Search for the cell housing the specified text and yield its (x, y) center coordinate. 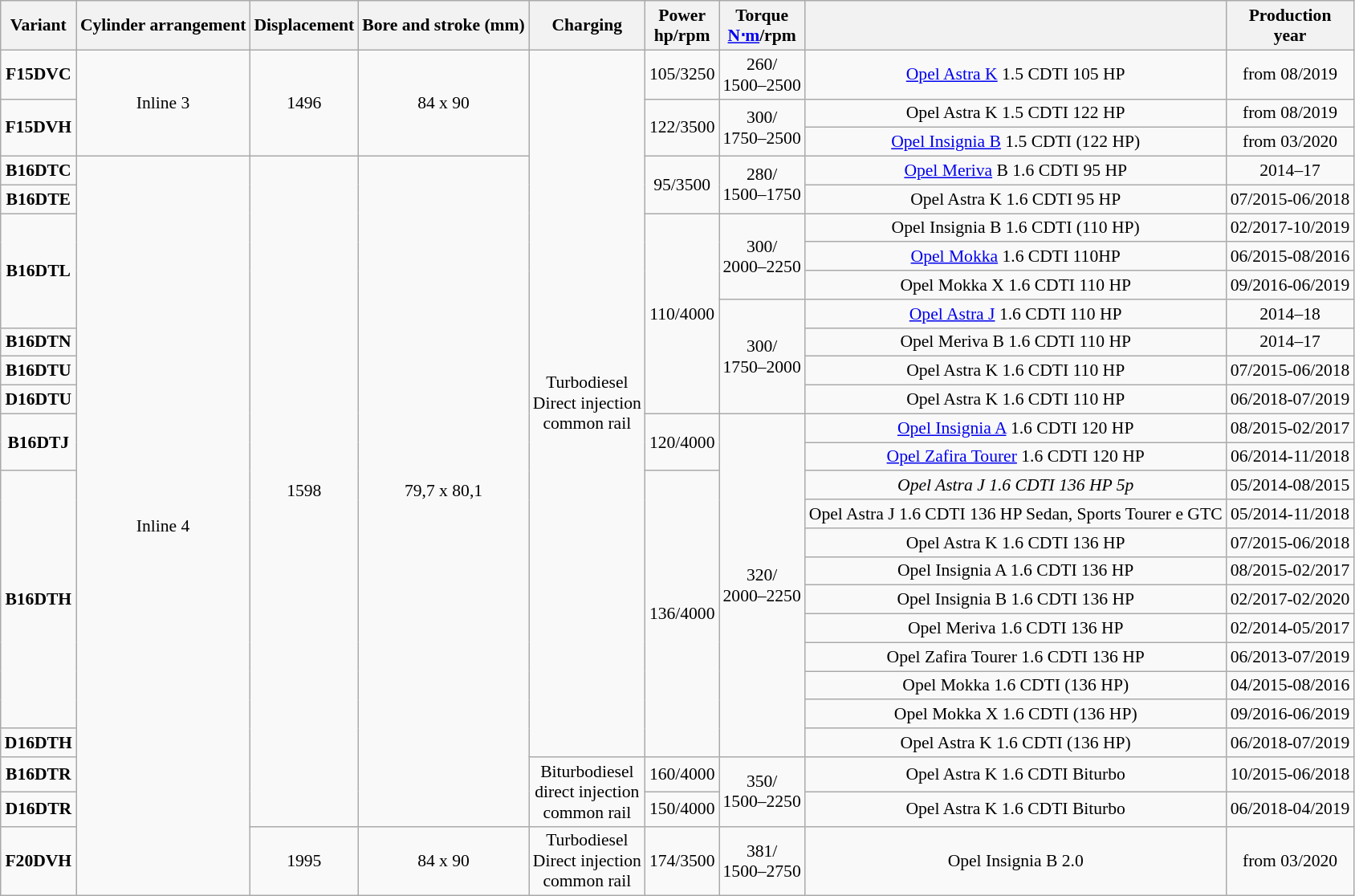
95/3500 (682, 185)
Opel Insignia A 1.6 CDTI 136 HP (1016, 571)
Opel Astra K 1.5 CDTI 122 HP (1016, 113)
Biturbodieseldirect injectioncommon rail (588, 792)
F15DVC (39, 74)
B16DTC (39, 171)
B16DTE (39, 199)
B16DTU (39, 371)
Power hp/rpm (682, 26)
300/2000–2250 (763, 257)
1496 (303, 103)
Opel Mokka X 1.6 CDTI (136 HP) (1016, 715)
D16DTH (39, 743)
Inline 3 (164, 103)
120/4000 (682, 442)
Opel Astra K 1.5 CDTI 105 HP (1016, 74)
Opel Insignia B 2.0 (1016, 861)
320/2000–2250 (763, 585)
F15DVH (39, 127)
B16DTN (39, 342)
02/2017-10/2019 (1291, 228)
Opel Insignia A 1.6 CDTI 120 HP (1016, 428)
06/2015-08/2016 (1291, 257)
Opel Zafira Tourer 1.6 CDTI 120 HP (1016, 457)
79,7 x 80,1 (443, 491)
D16DTU (39, 400)
260/1500–2500 (763, 74)
10/2015-06/2018 (1291, 774)
Cylinder arrangement (164, 26)
Displacement (303, 26)
TorqueN⋅m/rpm (763, 26)
174/3500 (682, 861)
350/1500–2250 (763, 792)
05/2014-11/2018 (1291, 514)
280/1500–1750 (763, 185)
105/3250 (682, 74)
Opel Insignia B 1.5 CDTI (122 HP) (1016, 142)
Variant (39, 26)
Opel Astra K 1.6 CDTI 136 HP (1016, 543)
Opel Insignia B 1.6 CDTI 136 HP (1016, 600)
136/4000 (682, 614)
300/1750–2000 (763, 356)
160/4000 (682, 774)
B16DTR (39, 774)
Opel Meriva B 1.6 CDTI 95 HP (1016, 171)
1995 (303, 861)
B16DTJ (39, 442)
Opel Meriva 1.6 CDTI 136 HP (1016, 629)
Inline 4 (164, 527)
Bore and stroke (mm) (443, 26)
B16DTH (39, 601)
1598 (303, 491)
2014–18 (1291, 314)
Opel Mokka X 1.6 CDTI 110 HP (1016, 285)
Opel Astra J 1.6 CDTI 110 HP (1016, 314)
150/4000 (682, 809)
Opel Astra J 1.6 CDTI 136 HP 5p (1016, 486)
B16DTL (39, 271)
381/1500–2750 (763, 861)
Opel Insignia B 1.6 CDTI (110 HP) (1016, 228)
Opel Zafira Tourer 1.6 CDTI 136 HP (1016, 657)
02/2014-05/2017 (1291, 629)
05/2014-08/2015 (1291, 486)
Opel Astra K 1.6 CDTI (136 HP) (1016, 743)
Opel Mokka 1.6 CDTI (136 HP) (1016, 686)
Opel Astra K 1.6 CDTI 95 HP (1016, 199)
122/3500 (682, 127)
Opel Mokka 1.6 CDTI 110HP (1016, 257)
F20DVH (39, 861)
300/1750–2500 (763, 127)
02/2017-02/2020 (1291, 600)
Charging (588, 26)
06/2018-04/2019 (1291, 809)
06/2013-07/2019 (1291, 657)
Opel Meriva B 1.6 CDTI 110 HP (1016, 342)
04/2015-08/2016 (1291, 686)
06/2014-11/2018 (1291, 457)
Productionyear (1291, 26)
D16DTR (39, 809)
110/4000 (682, 313)
Opel Astra J 1.6 CDTI 136 HP Sedan, Sports Tourer e GTC (1016, 514)
